Search for the cell housing the specified text and yield its [x, y] center coordinate. 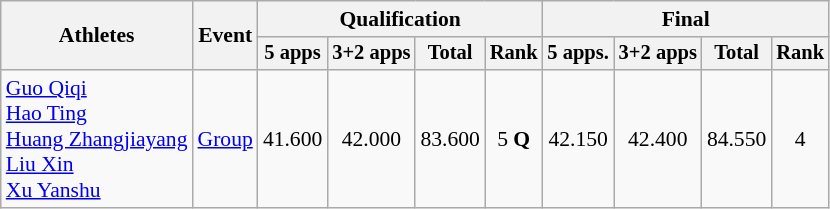
Guo QiqiHao TingHuang ZhangjiayangLiu XinXu Yanshu [97, 139]
5 apps. [578, 54]
5 apps [292, 54]
41.600 [292, 139]
Event [226, 36]
5 Q [514, 139]
Qualification [400, 19]
4 [800, 139]
42.400 [658, 139]
Group [226, 139]
83.600 [450, 139]
42.000 [371, 139]
42.150 [578, 139]
84.550 [736, 139]
Athletes [97, 36]
Final [685, 19]
